Pinpoint the cell where the given text exists, returning its (x, y) midpoint coordinate. 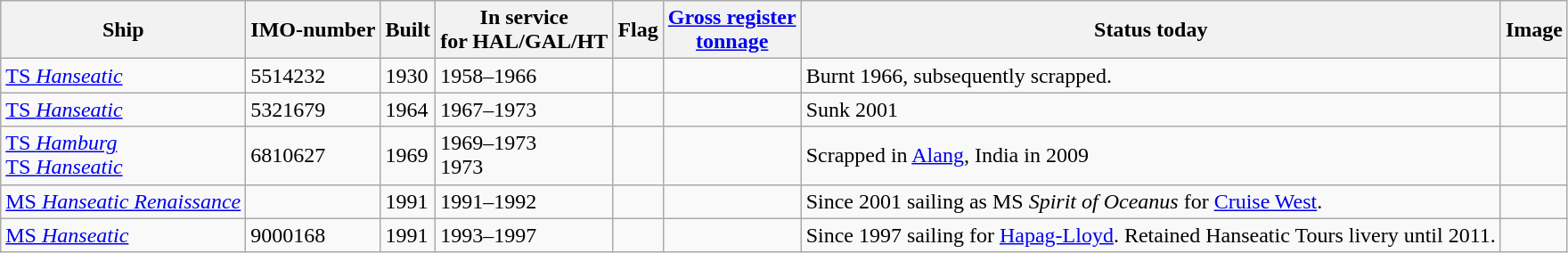
Built (408, 30)
Flag (638, 30)
MS Hanseatic (123, 235)
5321679 (314, 110)
Sunk 2001 (1151, 110)
Scrapped in Alang, India in 2009 (1151, 155)
1993–1997 (524, 235)
Gross registertonnage (732, 30)
MS Hanseatic Renaissance (123, 201)
9000168 (314, 235)
Status today (1151, 30)
1964 (408, 110)
1969 (408, 155)
TS HamburgTS Hanseatic (123, 155)
1991–1992 (524, 201)
1930 (408, 76)
5514232 (314, 76)
Ship (123, 30)
1969–19731973 (524, 155)
6810627 (314, 155)
IMO-number (314, 30)
In servicefor HAL/GAL/HT (524, 30)
Burnt 1966, subsequently scrapped. (1151, 76)
Since 2001 sailing as MS Spirit of Oceanus for Cruise West. (1151, 201)
Since 1997 sailing for Hapag-Lloyd. Retained Hanseatic Tours livery until 2011. (1151, 235)
Image (1534, 30)
1958–1966 (524, 76)
1967–1973 (524, 110)
